Capture the cell that displays the provided text and extract its [x, y] central coordinate. 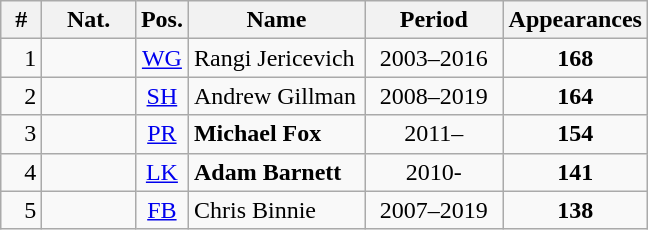
141 [575, 172]
164 [575, 96]
# [22, 20]
Michael Fox [276, 134]
Name [276, 20]
Chris Binnie [276, 210]
2011– [434, 134]
Appearances [575, 20]
WG [162, 58]
168 [575, 58]
4 [22, 172]
Andrew Gillman [276, 96]
FB [162, 210]
Pos. [162, 20]
138 [575, 210]
2008–2019 [434, 96]
1 [22, 58]
5 [22, 210]
2 [22, 96]
154 [575, 134]
Adam Barnett [276, 172]
SH [162, 96]
2003–2016 [434, 58]
2010- [434, 172]
Nat. [89, 20]
Rangi Jericevich [276, 58]
3 [22, 134]
2007–2019 [434, 210]
PR [162, 134]
Period [434, 20]
LK [162, 172]
